Detect which cell encompasses the target text, then output its (x, y) center coordinate. 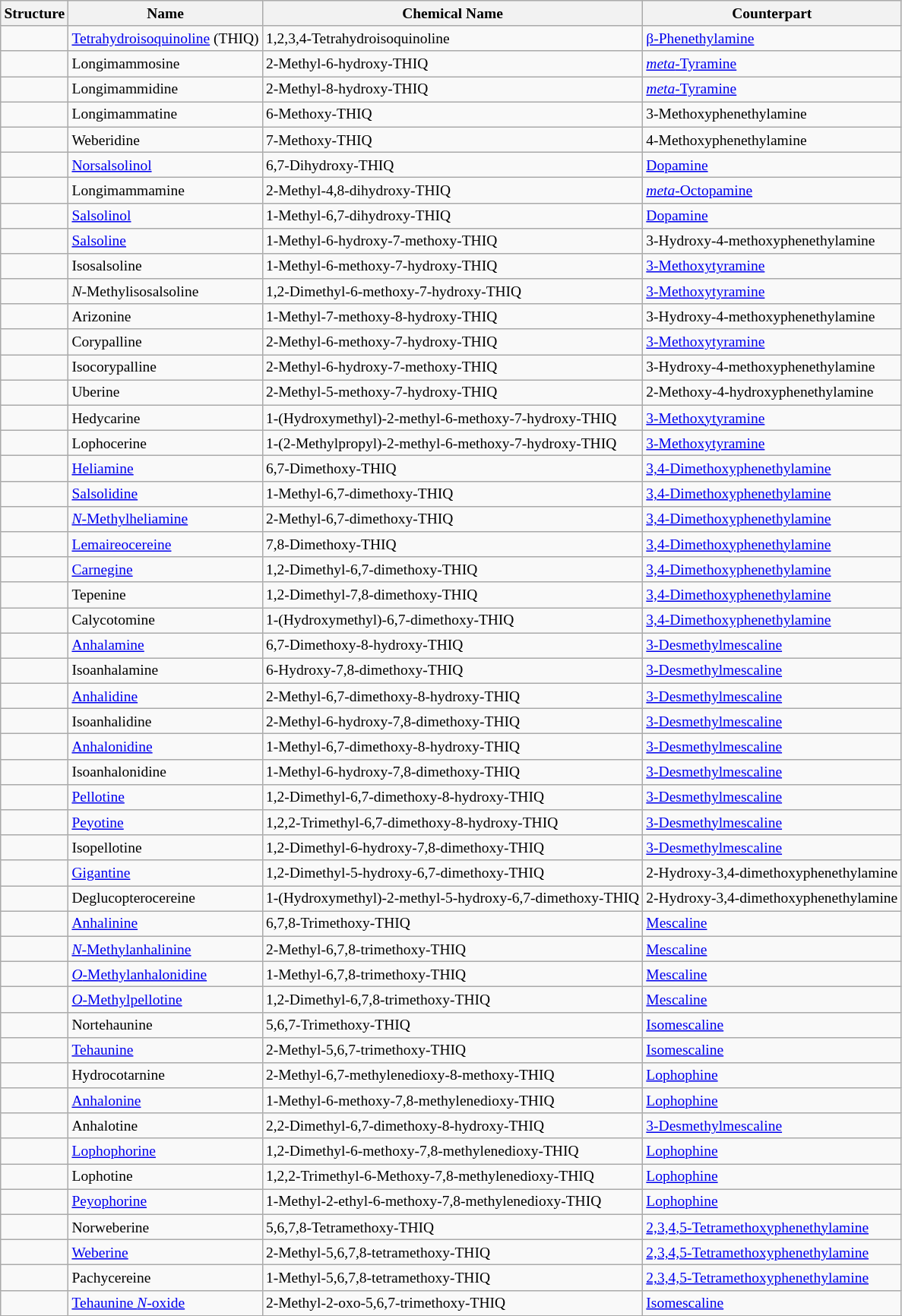
Hedycarine (166, 418)
2-Methyl-6,7,8-trimethoxy-THIQ (452, 948)
Norweberine (166, 1226)
1-(2-Methylpropyl)-2-methyl-6-methoxy-7-hydroxy-THIQ (452, 444)
1,2-Dimethyl-6,7,8-trimethoxy-THIQ (452, 1000)
1,2-Dimethyl-5-hydroxy-6,7-dimethoxy-THIQ (452, 872)
2-Methyl-6-hydroxy-7,8-dimethoxy-THIQ (452, 722)
Chemical Name (452, 14)
5,6,7,8-Tetramethoxy-THIQ (452, 1226)
Counterpart (772, 14)
Pellotine (166, 796)
Tehaunine N-oxide (166, 1302)
Corypalline (166, 342)
Anhalamine (166, 646)
Longimammidine (166, 90)
1,2-Dimethyl-6,7-dimethoxy-8-hydroxy-THIQ (452, 796)
2-Methyl-5,6,7,8-tetramethoxy-THIQ (452, 1252)
1-(Hydroxymethyl)-2-methyl-5-hydroxy-6,7-dimethoxy-THIQ (452, 898)
1,2-Dimethyl-6,7-dimethoxy-THIQ (452, 570)
6,7-Dihydroxy-THIQ (452, 164)
Structure (35, 14)
Isosalsoline (166, 266)
1-(Hydroxymethyl)-2-methyl-6-methoxy-7-hydroxy-THIQ (452, 418)
Salsolidine (166, 494)
2-Methyl-6-hydroxy-THIQ (452, 64)
Uberine (166, 392)
1-Methyl-6-methoxy-7,8-methylenedioxy-THIQ (452, 1100)
1,2,2-Trimethyl-6-Methoxy-7,8-methylenedioxy-THIQ (452, 1176)
Isopellotine (166, 848)
Isoanhalamine (166, 670)
Tehaunine (166, 1050)
1-Methyl-6-hydroxy-7,8-dimethoxy-THIQ (452, 772)
Gigantine (166, 872)
2-Methyl-6-methoxy-7-hydroxy-THIQ (452, 342)
2-Methyl-4,8-dihydroxy-THIQ (452, 190)
2-Methyl-6,7-methylenedioxy-8-methoxy-THIQ (452, 1076)
Longimammamine (166, 190)
1-(Hydroxymethyl)-6,7-dimethoxy-THIQ (452, 620)
Isocorypalline (166, 368)
1,2-Dimethyl-6-hydroxy-7,8-dimethoxy-THIQ (452, 848)
Salsoline (166, 240)
Deglucopterocereine (166, 898)
Pachycereine (166, 1278)
Tetrahydroisoquinoline (THIQ) (166, 38)
N-Methylanhalinine (166, 948)
Nortehaunine (166, 1024)
Weberine (166, 1252)
1,2-Dimethyl-6-methoxy-7,8-methylenedioxy-THIQ (452, 1150)
1,2,2-Trimethyl-6,7-dimethoxy-8-hydroxy-THIQ (452, 822)
Lophotine (166, 1176)
4-Methoxyphenethylamine (772, 140)
O-Methylpellotine (166, 1000)
Peyophorine (166, 1202)
6,7-Dimethoxy-8-hydroxy-THIQ (452, 646)
Anhalidine (166, 696)
Tepenine (166, 594)
Anhalinine (166, 924)
1,2-Dimethyl-6-methoxy-7-hydroxy-THIQ (452, 292)
Carnegine (166, 570)
5,6,7-Trimethoxy-THIQ (452, 1024)
7,8-Dimethoxy-THIQ (452, 544)
N-Methylisosalsoline (166, 292)
Lophocerine (166, 444)
Lemaireocereine (166, 544)
Norsalsolinol (166, 164)
Longimammatine (166, 114)
1-Methyl-7-methoxy-8-hydroxy-THIQ (452, 316)
O-Methylanhalonidine (166, 974)
6,7-Dimethoxy-THIQ (452, 468)
Isoanhalonidine (166, 772)
1-Methyl-5,6,7,8-tetramethoxy-THIQ (452, 1278)
Isoanhalidine (166, 722)
2,2-Dimethyl-6,7-dimethoxy-8-hydroxy-THIQ (452, 1126)
1-Methyl-6-hydroxy-7-methoxy-THIQ (452, 240)
Hydrocotarnine (166, 1076)
6-Methoxy-THIQ (452, 114)
2-Methyl-6-hydroxy-7-methoxy-THIQ (452, 368)
1-Methyl-6,7-dimethoxy-8-hydroxy-THIQ (452, 746)
Lophophorine (166, 1150)
2-Methyl-5-methoxy-7-hydroxy-THIQ (452, 392)
2-Methoxy-4-hydroxyphenethylamine (772, 392)
2-Methyl-5,6,7-trimethoxy-THIQ (452, 1050)
1-Methyl-6,7-dimethoxy-THIQ (452, 494)
2-Methyl-6,7-dimethoxy-THIQ (452, 518)
2-Methyl-6,7-dimethoxy-8-hydroxy-THIQ (452, 696)
Peyotine (166, 822)
3-Methoxyphenethylamine (772, 114)
7-Methoxy-THIQ (452, 140)
2-Methyl-8-hydroxy-THIQ (452, 90)
Anhalotine (166, 1126)
1-Methyl-6,7-dihydroxy-THIQ (452, 216)
1,2,3,4-Tetrahydroisoquinoline (452, 38)
1,2-Dimethyl-7,8-dimethoxy-THIQ (452, 594)
β-Phenethylamine (772, 38)
Calycotomine (166, 620)
1-Methyl-6,7,8-trimethoxy-THIQ (452, 974)
1-Methyl-2-ethyl-6-methoxy-7,8-methylenedioxy-THIQ (452, 1202)
Weberidine (166, 140)
Arizonine (166, 316)
6,7,8-Trimethoxy-THIQ (452, 924)
Heliamine (166, 468)
Salsolinol (166, 216)
Anhalonine (166, 1100)
1-Methyl-6-methoxy-7-hydroxy-THIQ (452, 266)
Longimammosine (166, 64)
N-Methylheliamine (166, 518)
meta-Octopamine (772, 190)
2-Methyl-2-oxo-5,6,7-trimethoxy-THIQ (452, 1302)
Name (166, 14)
6-Hydroxy-7,8-dimethoxy-THIQ (452, 670)
Anhalonidine (166, 746)
